Capture the cell that displays the provided text and extract its [x, y] central coordinate. 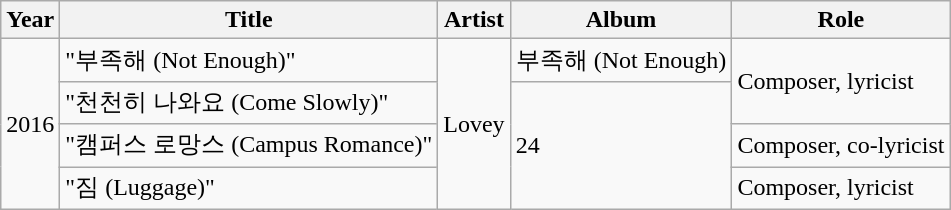
Composer, co-lyricist [841, 146]
Title [249, 20]
Lovey [474, 124]
"캠퍼스 로망스 (Campus Romance)" [249, 146]
Artist [474, 20]
"짐 (Luggage)" [249, 188]
Role [841, 20]
"부족해 (Not Enough)" [249, 60]
Album [621, 20]
24 [621, 145]
2016 [30, 124]
Year [30, 20]
"천천히 나와요 (Come Slowly)" [249, 102]
부족해 (Not Enough) [621, 60]
